Locate the cell with the specified text and output its [x, y] center coordinate. 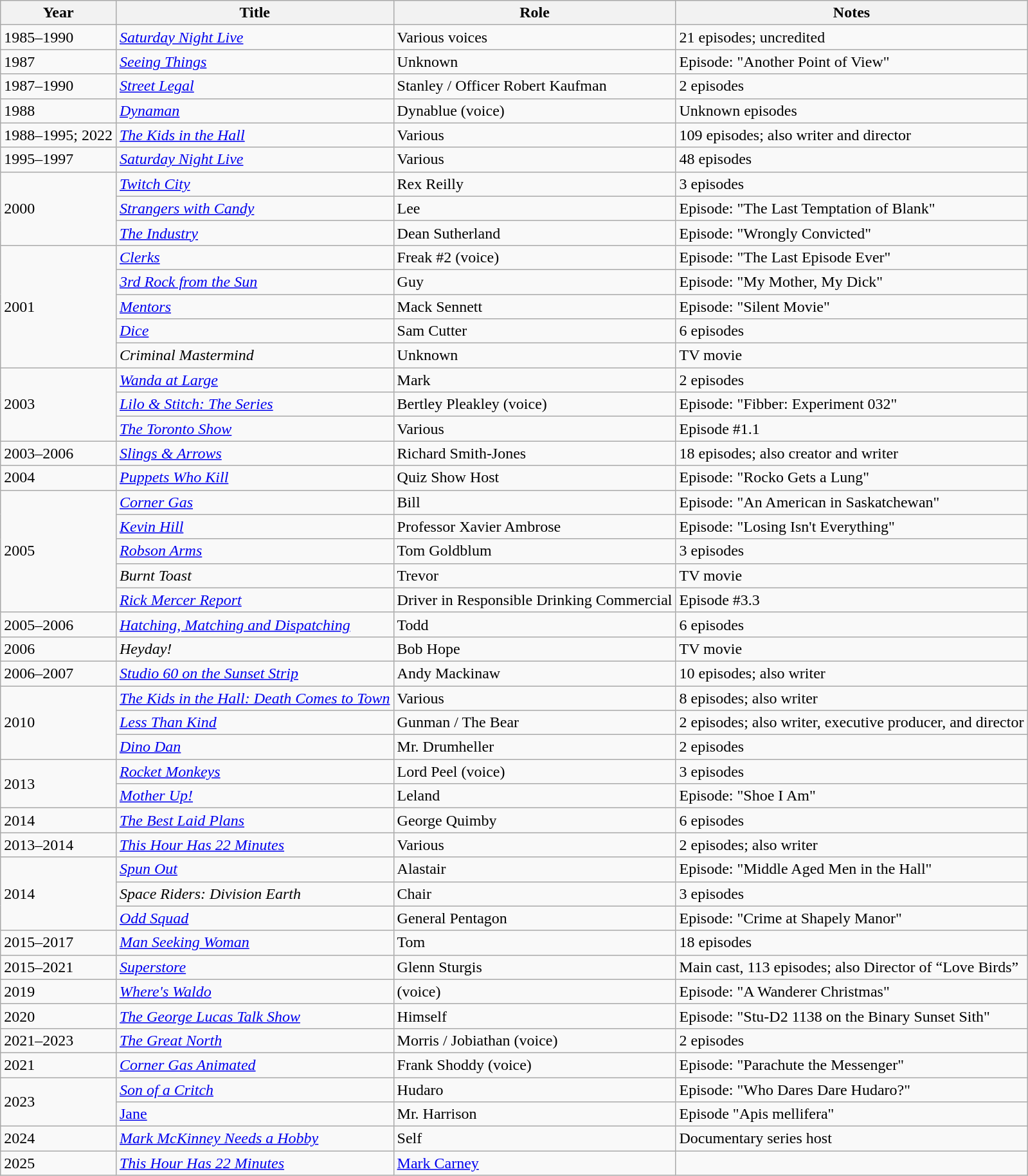
Tom [535, 943]
Episode: "Shoe I Am" [851, 796]
Mack Sennett [535, 307]
2 episodes; also writer, executive producer, and director [851, 723]
Puppets Who Kill [255, 478]
The Great North [255, 1040]
Heyday! [255, 649]
2005–2006 [59, 624]
Year [59, 13]
Notes [851, 13]
Stanley / Officer Robert Kaufman [535, 86]
Episode: "Rocko Gets a Lung" [851, 478]
2001 [59, 306]
Criminal Mastermind [255, 356]
Corner Gas Animated [255, 1065]
General Pentagon [535, 918]
2015–2017 [59, 943]
Dynaman [255, 111]
2021 [59, 1065]
1987 [59, 62]
Burnt Toast [255, 575]
Episode: "The Last Episode Ever" [851, 257]
Episode: "Losing Isn't Everything" [851, 527]
Robson Arms [255, 551]
Hatching, Matching and Dispatching [255, 624]
Role [535, 13]
Morris / Jobiathan (voice) [535, 1040]
Slings & Arrows [255, 453]
Leland [535, 796]
The Toronto Show [255, 429]
Episode: "Silent Movie" [851, 307]
Quiz Show Host [535, 478]
Mentors [255, 307]
Sam Cutter [535, 331]
The Best Laid Plans [255, 820]
Bill [535, 502]
Dynablue (voice) [535, 111]
2023 [59, 1102]
Mr. Drumheller [535, 747]
Mark Carney [535, 1163]
2013–2014 [59, 845]
2019 [59, 991]
Unknown episodes [851, 111]
2 episodes; also writer [851, 845]
Episode "Apis mellifera" [851, 1114]
George Quimby [535, 820]
Rocket Monkeys [255, 772]
Episode: "Middle Aged Men in the Hall" [851, 869]
Richard Smith-Jones [535, 453]
Spun Out [255, 869]
Lilo & Stitch: The Series [255, 404]
2006 [59, 649]
Alastair [535, 869]
Lord Peel (voice) [535, 772]
Glenn Sturgis [535, 967]
109 episodes; also writer and director [851, 135]
Andy Mackinaw [535, 673]
Episode #1.1 [851, 429]
Episode #3.3 [851, 600]
Episode: "My Mother, My Dick" [851, 282]
18 episodes [851, 943]
Seeing Things [255, 62]
Street Legal [255, 86]
Guy [535, 282]
2024 [59, 1139]
2006–2007 [59, 673]
The Industry [255, 233]
Himself [535, 1016]
8 episodes; also writer [851, 698]
Documentary series host [851, 1139]
Episode: "Who Dares Dare Hudaro?" [851, 1090]
Bertley Pleakley (voice) [535, 404]
2021–2023 [59, 1040]
Various voices [535, 37]
2025 [59, 1163]
Episode: "Crime at Shapely Manor" [851, 918]
Dice [255, 331]
The Kids in the Hall: Death Comes to Town [255, 698]
Gunman / The Bear [535, 723]
18 episodes; also creator and writer [851, 453]
Dean Sutherland [535, 233]
2013 [59, 784]
Driver in Responsible Drinking Commercial [535, 600]
(voice) [535, 991]
Professor Xavier Ambrose [535, 527]
Where's Waldo [255, 991]
2010 [59, 722]
Mark [535, 380]
Lee [535, 208]
Wanda at Large [255, 380]
Superstore [255, 967]
Twitch City [255, 184]
Hudaro [535, 1090]
2015–2021 [59, 967]
Dino Dan [255, 747]
2003–2006 [59, 453]
Mr. Harrison [535, 1114]
2003 [59, 404]
2000 [59, 208]
Corner Gas [255, 502]
Episode: "Fibber: Experiment 032" [851, 404]
Main cast, 113 episodes; also Director of “Love Birds” [851, 967]
Space Riders: Division Earth [255, 894]
1995–1997 [59, 159]
48 episodes [851, 159]
Episode: "Another Point of View" [851, 62]
Episode: "An American in Saskatchewan" [851, 502]
2004 [59, 478]
Strangers with Candy [255, 208]
Mark McKinney Needs a Hobby [255, 1139]
Rex Reilly [535, 184]
10 episodes; also writer [851, 673]
Episode: "Stu-D2 1138 on the Binary Sunset Sith" [851, 1016]
Todd [535, 624]
Trevor [535, 575]
Episode: "The Last Temptation of Blank" [851, 208]
Self [535, 1139]
Title [255, 13]
Jane [255, 1114]
Episode: "Wrongly Convicted" [851, 233]
3rd Rock from the Sun [255, 282]
Odd Squad [255, 918]
1985–1990 [59, 37]
2005 [59, 551]
1988 [59, 111]
Tom Goldblum [535, 551]
1988–1995; 2022 [59, 135]
Son of a Critch [255, 1090]
Kevin Hill [255, 527]
Bob Hope [535, 649]
Freak #2 (voice) [535, 257]
Chair [535, 894]
Episode: "A Wanderer Christmas" [851, 991]
The Kids in the Hall [255, 135]
Episode: "Parachute the Messenger" [851, 1065]
The George Lucas Talk Show [255, 1016]
Frank Shoddy (voice) [535, 1065]
Less Than Kind [255, 723]
2020 [59, 1016]
Clerks [255, 257]
Studio 60 on the Sunset Strip [255, 673]
21 episodes; uncredited [851, 37]
Man Seeking Woman [255, 943]
Rick Mercer Report [255, 600]
Mother Up! [255, 796]
1987–1990 [59, 86]
